Locate the cell with the specified text and output its (x, y) center coordinate. 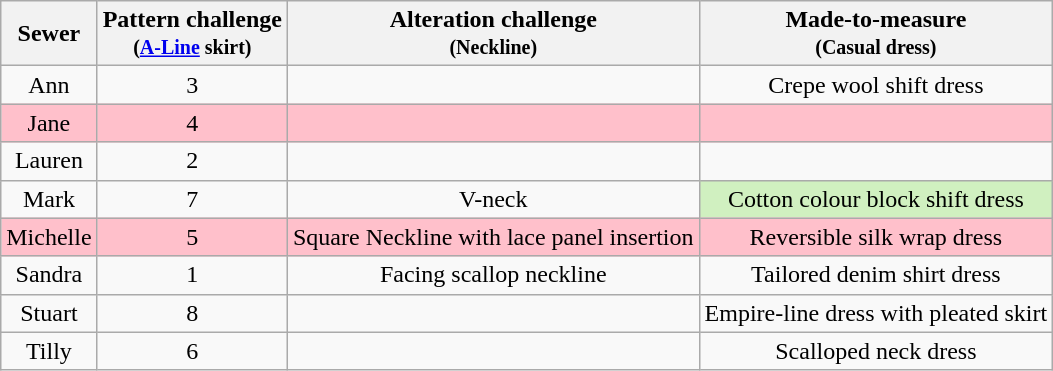
Cotton colour block shift dress (876, 199)
7 (192, 199)
Alteration challenge(Neckline) (493, 34)
Stuart (49, 313)
Michelle (49, 237)
Made-to-measure(Casual dress) (876, 34)
Mark (49, 199)
8 (192, 313)
V-neck (493, 199)
Facing scallop neckline (493, 275)
6 (192, 351)
Crepe wool shift dress (876, 85)
Reversible silk wrap dress (876, 237)
1 (192, 275)
Sewer (49, 34)
Scalloped neck dress (876, 351)
Ann (49, 85)
2 (192, 161)
3 (192, 85)
Tilly (49, 351)
Lauren (49, 161)
4 (192, 123)
Sandra (49, 275)
5 (192, 237)
Pattern challenge(A-Line skirt) (192, 34)
Empire-line dress with pleated skirt (876, 313)
Tailored denim shirt dress (876, 275)
Square Neckline with lace panel insertion (493, 237)
Jane (49, 123)
